Capture the cell that displays the provided text and extract its (X, Y) central coordinate. 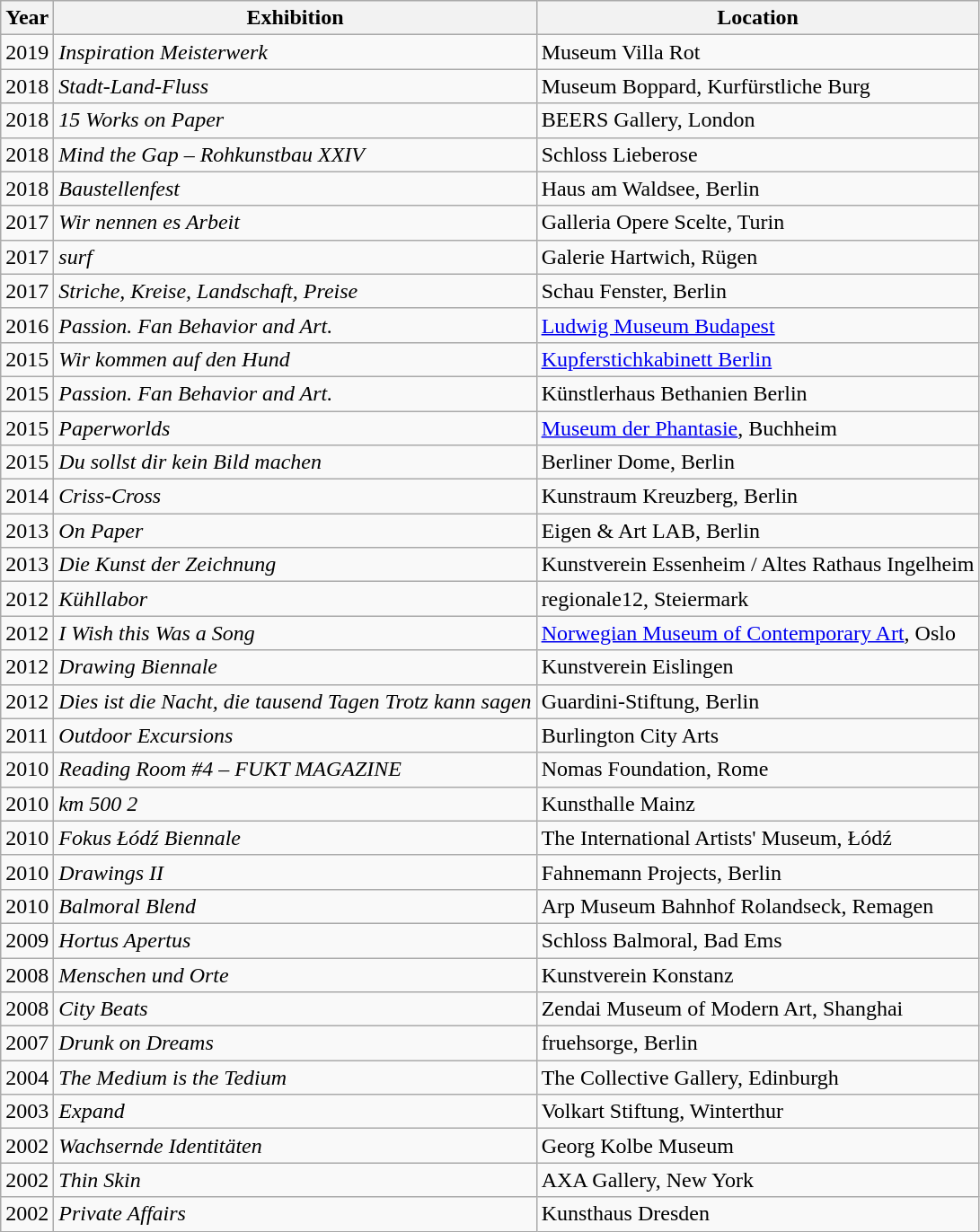
I Wish this Was a Song (295, 633)
Kühllabor (295, 599)
Thin Skin (295, 1180)
Museum Villa Rot (758, 52)
Drawing Biennale (295, 667)
Schau Fenster, Berlin (758, 291)
fruehsorge, Berlin (758, 1043)
On Paper (295, 531)
Volkart Stiftung, Winterthur (758, 1112)
Drunk on Dreams (295, 1043)
2014 (27, 497)
Fahnemann Projects, Berlin (758, 872)
Kunsthaus Dresden (758, 1214)
Balmoral Blend (295, 906)
Die Kunst der Zeichnung (295, 565)
Berliner Dome, Berlin (758, 462)
2004 (27, 1078)
15 Works on Paper (295, 120)
Outdoor Excursions (295, 735)
Kunsthalle Mainz (758, 804)
BEERS Gallery, London (758, 120)
The Collective Gallery, Edinburgh (758, 1078)
Eigen & Art LAB, Berlin (758, 531)
Guardini-Stiftung, Berlin (758, 701)
AXA Gallery, New York (758, 1180)
2019 (27, 52)
Location (758, 18)
City Beats (295, 1009)
Schloss Lieberose (758, 154)
Museum der Phantasie, Buchheim (758, 428)
regionale12, Steiermark (758, 599)
Arp Museum Bahnhof Rolandseck, Remagen (758, 906)
2007 (27, 1043)
Drawings II (295, 872)
Paperworlds (295, 428)
2011 (27, 735)
Haus am Waldsee, Berlin (758, 189)
Kunstverein Essenheim / Altes Rathaus Ingelheim (758, 565)
Ludwig Museum Budapest (758, 325)
Dies ist die Nacht, die tausend Tagen Trotz kann sagen (295, 701)
Nomas Foundation, Rome (758, 770)
The Medium is the Tedium (295, 1078)
Wachsernde Identitäten (295, 1146)
Private Affairs (295, 1214)
Norwegian Museum of Contemporary Art, Oslo (758, 633)
Burlington City Arts (758, 735)
Hortus Apertus (295, 940)
Künstlerhaus Bethanien Berlin (758, 393)
Stadt-Land-Fluss (295, 86)
surf (295, 257)
Kunstverein Eislingen (758, 667)
Reading Room #4 – FUKT MAGAZINE (295, 770)
Kunstverein Konstanz (758, 974)
Galerie Hartwich, Rügen (758, 257)
The International Artists' Museum, Łódź (758, 838)
Striche, Kreise, Landschaft, Preise (295, 291)
2009 (27, 940)
Galleria Opere Scelte, Turin (758, 223)
2003 (27, 1112)
Mind the Gap – Rohkunstbau XXIV (295, 154)
Georg Kolbe Museum (758, 1146)
Schloss Balmoral, Bad Ems (758, 940)
km 500 2 (295, 804)
Baustellenfest (295, 189)
Year (27, 18)
Kupferstichkabinett Berlin (758, 359)
Du sollst dir kein Bild machen (295, 462)
Zendai Museum of Modern Art, Shanghai (758, 1009)
Exhibition (295, 18)
Menschen und Orte (295, 974)
2016 (27, 325)
Wir nennen es Arbeit (295, 223)
Wir kommen auf den Hund (295, 359)
Museum Boppard, Kurfürstliche Burg (758, 86)
Fokus Łódź Biennale (295, 838)
Expand (295, 1112)
Inspiration Meisterwerk (295, 52)
Kunstraum Kreuzberg, Berlin (758, 497)
Criss-Cross (295, 497)
